Search for the cell housing the specified text and yield its [X, Y] center coordinate. 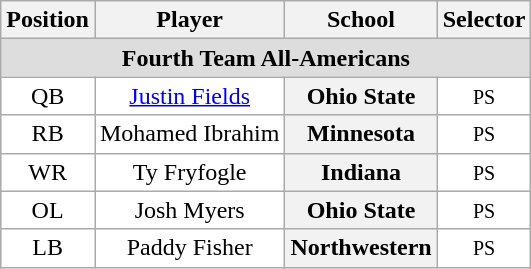
Indiana [361, 172]
WR [48, 172]
RB [48, 134]
Justin Fields [189, 96]
Player [189, 20]
Ty Fryfogle [189, 172]
OL [48, 210]
QB [48, 96]
Paddy Fisher [189, 248]
School [361, 20]
LB [48, 248]
Mohamed Ibrahim [189, 134]
Josh Myers [189, 210]
Minnesota [361, 134]
Position [48, 20]
Fourth Team All-Americans [266, 58]
Selector [484, 20]
Northwestern [361, 248]
